For the text-containing cell, return its midpoint in [X, Y] coordinate format. 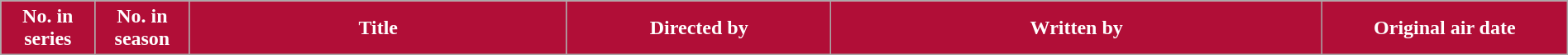
Directed by [699, 28]
No. inseries [48, 28]
No. inseason [142, 28]
Written by [1077, 28]
Title [378, 28]
Original air date [1444, 28]
